Provide the (x, y) coordinate of the cell's center where the given text is located.  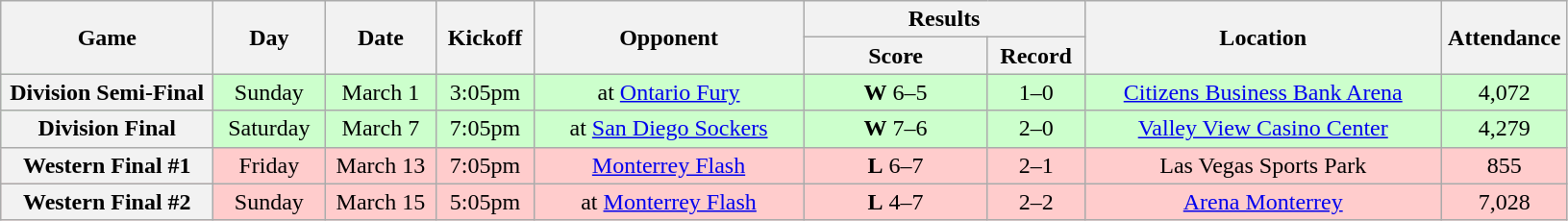
2–2 (1036, 202)
Division Final (108, 129)
Results (944, 19)
3:05pm (485, 92)
W 7–6 (896, 129)
at San Diego Sockers (669, 129)
Western Final #1 (108, 165)
Record (1036, 56)
5:05pm (485, 202)
March 13 (381, 165)
Citizens Business Bank Arena (1263, 92)
Division Semi-Final (108, 92)
L 4–7 (896, 202)
March 15 (381, 202)
Kickoff (485, 37)
L 6–7 (896, 165)
W 6–5 (896, 92)
Date (381, 37)
Friday (269, 165)
Valley View Casino Center (1263, 129)
Location (1263, 37)
March 1 (381, 92)
Score (896, 56)
Attendance (1504, 37)
Western Final #2 (108, 202)
Arena Monterrey (1263, 202)
7,028 (1504, 202)
at Ontario Fury (669, 92)
at Monterrey Flash (669, 202)
2–0 (1036, 129)
Monterrey Flash (669, 165)
Saturday (269, 129)
4,072 (1504, 92)
Day (269, 37)
855 (1504, 165)
2–1 (1036, 165)
March 7 (381, 129)
Game (108, 37)
Opponent (669, 37)
Las Vegas Sports Park (1263, 165)
4,279 (1504, 129)
1–0 (1036, 92)
